Find where the given text appears and provide that cell's center as (X, Y) coordinate. 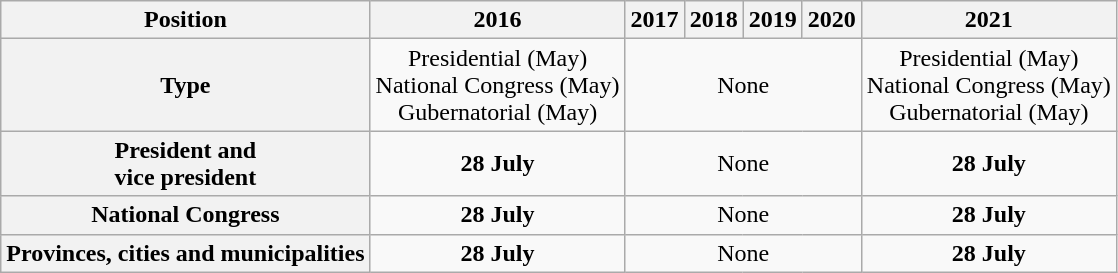
Provinces, cities and municipalities (186, 253)
President andvice president (186, 164)
2021 (988, 20)
National Congress (186, 215)
2020 (832, 20)
Position (186, 20)
Type (186, 85)
2019 (772, 20)
2017 (654, 20)
2016 (498, 20)
2018 (714, 20)
